For the text-containing cell, return its midpoint in (X, Y) coordinate format. 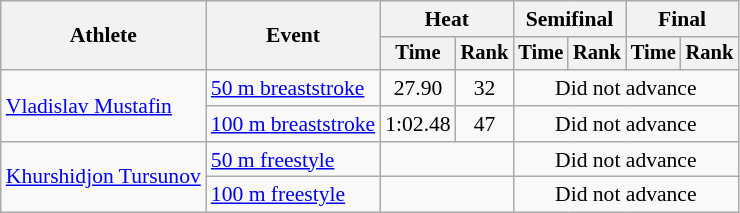
100 m breaststroke (293, 124)
Event (293, 36)
Athlete (104, 36)
47 (485, 124)
Heat (446, 19)
Vladislav Mustafin (104, 106)
1:02.48 (418, 124)
32 (485, 88)
27.90 (418, 88)
Semifinal (569, 19)
100 m freestyle (293, 195)
50 m breaststroke (293, 88)
50 m freestyle (293, 160)
Final (682, 19)
Khurshidjon Tursunov (104, 178)
